Search for the cell housing the specified text and yield its [X, Y] center coordinate. 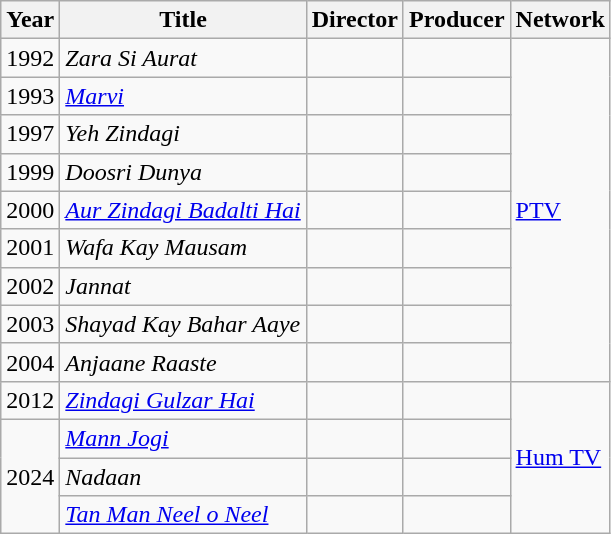
Title [183, 20]
2012 [30, 400]
PTV [560, 210]
Producer [456, 20]
Tan Man Neel o Neel [183, 515]
1992 [30, 58]
Zindagi Gulzar Hai [183, 400]
2000 [30, 210]
Hum TV [560, 457]
Yeh Zindagi [183, 134]
Zara Si Aurat [183, 58]
Wafa Kay Mausam [183, 248]
Anjaane Raaste [183, 362]
2024 [30, 476]
Nadaan [183, 477]
Mann Jogi [183, 438]
Doosri Dunya [183, 172]
1997 [30, 134]
Network [560, 20]
Director [354, 20]
Year [30, 20]
Aur Zindagi Badalti Hai [183, 210]
1999 [30, 172]
Jannat [183, 286]
Marvi [183, 96]
2004 [30, 362]
Shayad Kay Bahar Aaye [183, 324]
2002 [30, 286]
2001 [30, 248]
1993 [30, 96]
2003 [30, 324]
